Return the [X, Y] coordinate for the center point of the cell that contains the specified text.  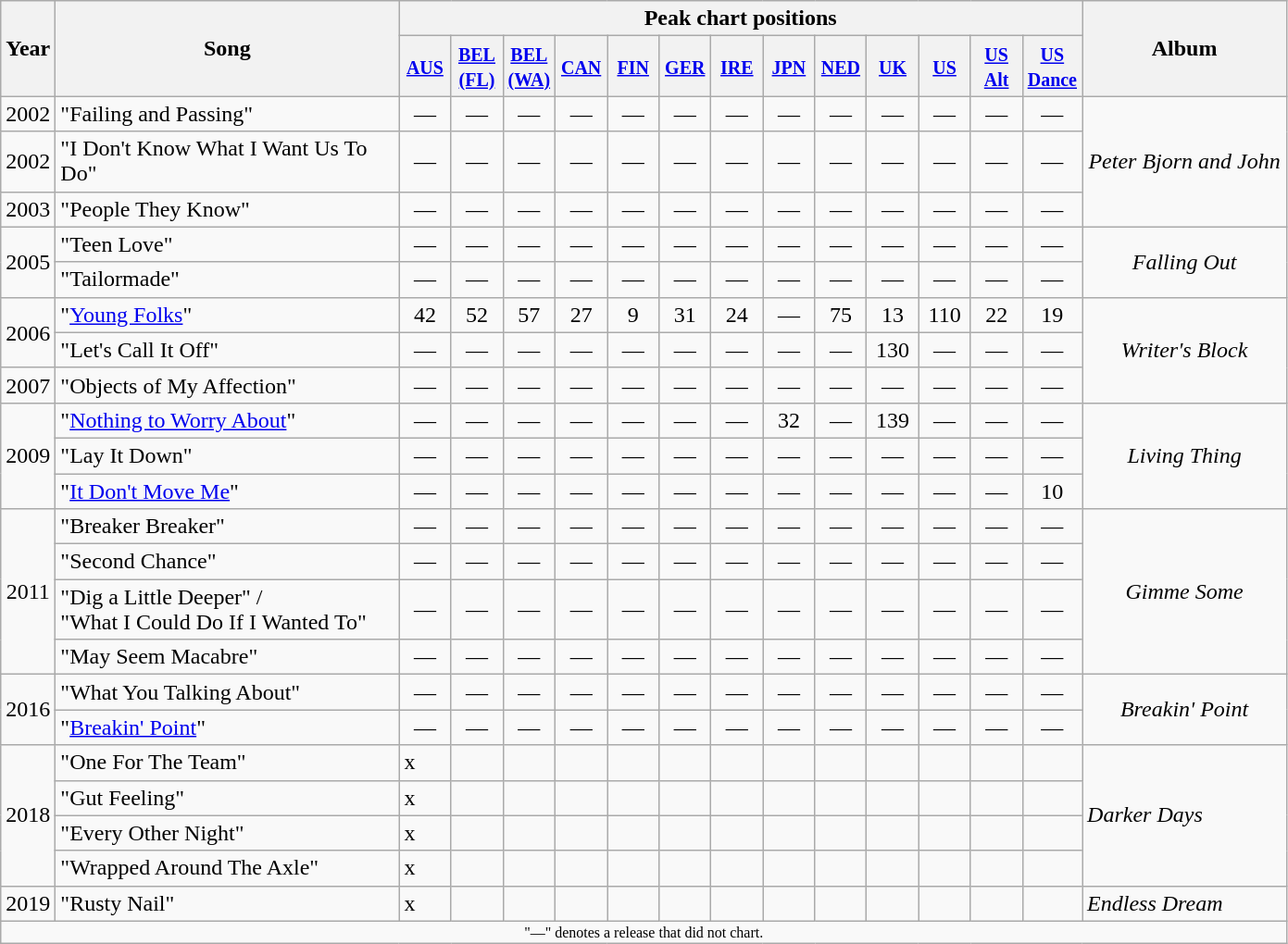
"Teen Love" [228, 244]
"Gut Feeling" [228, 798]
19 [1052, 315]
Gimme Some [1185, 592]
Endless Dream [1185, 903]
"—" denotes a release that did not chart. [644, 932]
24 [737, 315]
"Wrapped Around The Axle" [228, 868]
2011 [28, 592]
"I Don't Know What I Want Us To Do" [228, 161]
"Breakin' Point" [228, 727]
"What You Talking About" [228, 692]
"People They Know" [228, 209]
2005 [28, 262]
CAN [581, 67]
27 [581, 315]
52 [477, 315]
"Second Chance" [228, 562]
Year [28, 48]
2003 [28, 209]
42 [425, 315]
GER [685, 67]
NED [841, 67]
"Dig a Little Deeper" / "What I Could Do If I Wanted To" [228, 609]
"Failing and Passing" [228, 114]
Darker Days [1185, 815]
2007 [28, 385]
AUS [425, 67]
US [944, 67]
31 [685, 315]
Living Thing [1185, 455]
"Lay It Down" [228, 455]
9 [633, 315]
"It Don't Move Me" [228, 491]
"Nothing to Worry About" [228, 420]
"Tailormade" [228, 279]
Peter Bjorn and John [1185, 161]
22 [996, 315]
32 [789, 420]
"Every Other Night" [228, 833]
Peak chart positions [741, 19]
"Young Folks" [228, 315]
2019 [28, 903]
Breakin' Point [1185, 710]
2018 [28, 815]
13 [893, 315]
57 [530, 315]
110 [944, 315]
BEL(WA) [530, 67]
2006 [28, 332]
"One For The Team" [228, 763]
2009 [28, 455]
Song [228, 48]
2016 [28, 710]
75 [841, 315]
"Let's Call It Off" [228, 350]
139 [893, 420]
FIN [633, 67]
IRE [737, 67]
"May Seem Macabre" [228, 657]
"Rusty Nail" [228, 903]
10 [1052, 491]
BEL(FL) [477, 67]
US Alt [996, 67]
"Breaker Breaker" [228, 527]
130 [893, 350]
Album [1185, 48]
UK [893, 67]
Falling Out [1185, 262]
"Objects of My Affection" [228, 385]
Writer's Block [1185, 350]
US Dance [1052, 67]
JPN [789, 67]
